Output the [X, Y] coordinate of the center of the cell containing the given text.  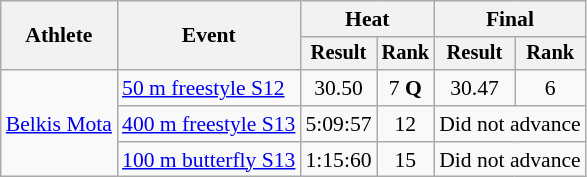
30.50 [338, 88]
6 [550, 88]
Did not advance [510, 124]
30.47 [474, 88]
Athlete [59, 36]
Belkis Mota [59, 124]
Event [208, 36]
50 m freestyle S12 [208, 88]
400 m freestyle S13 [208, 124]
Heat [367, 19]
Final [510, 19]
7 Q [406, 88]
12 [406, 124]
5:09:57 [338, 124]
